Identify which cell holds the provided text, then report its (x, y) central coordinate. 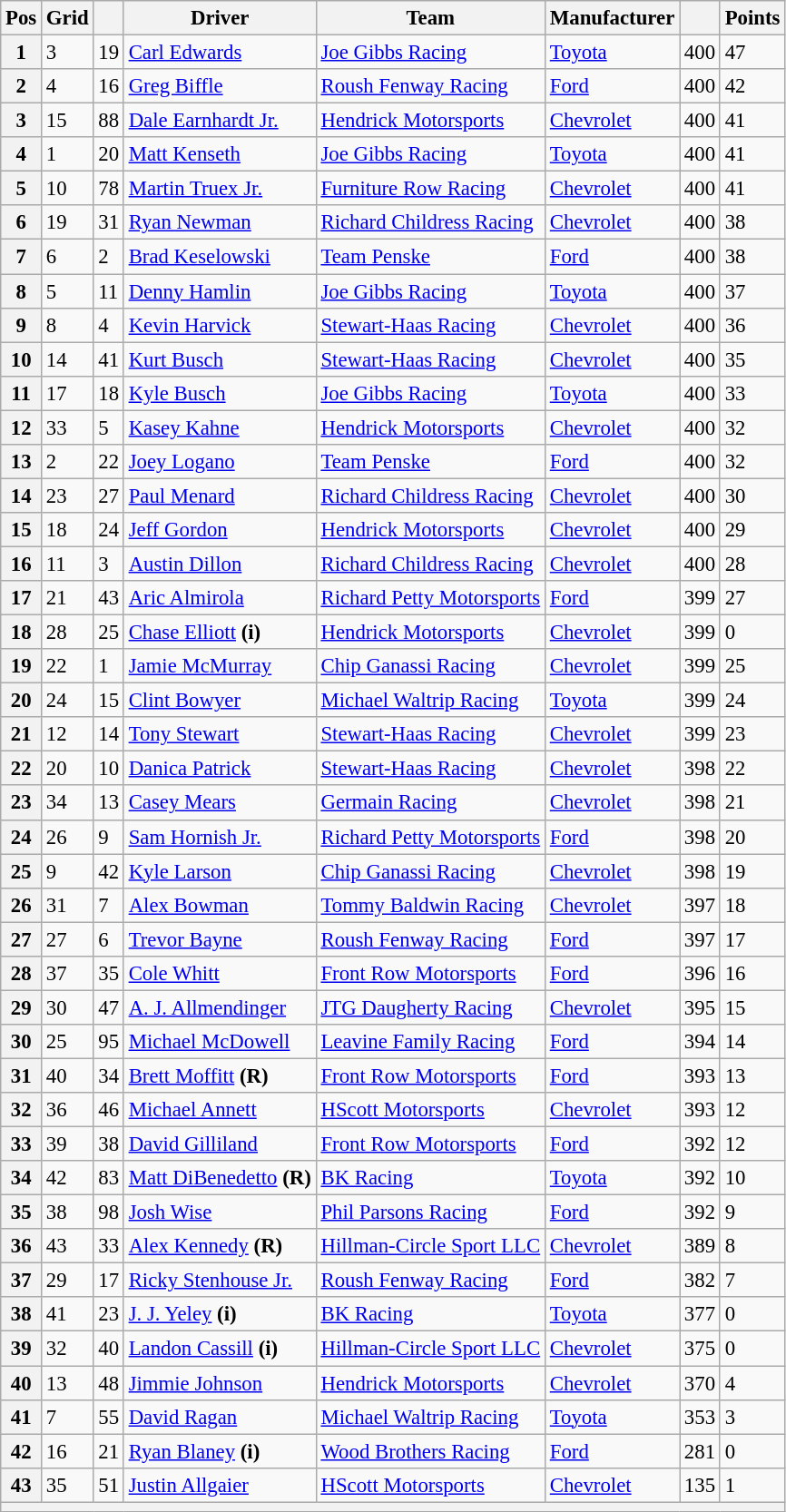
Points (752, 18)
Driver (220, 18)
98 (109, 1213)
Jamie McMurray (220, 666)
David Gilliland (220, 1144)
377 (701, 1315)
370 (701, 1383)
48 (109, 1383)
JTG Daugherty Racing (430, 1007)
Team (430, 18)
46 (109, 1110)
Ricky Stenhouse Jr. (220, 1281)
Landon Cassill (i) (220, 1349)
Germain Racing (430, 803)
Alex Kennedy (R) (220, 1246)
Tony Stewart (220, 734)
Denny Hamlin (220, 291)
Tommy Baldwin Racing (430, 905)
Leavine Family Racing (430, 1042)
Wood Brothers Racing (430, 1451)
395 (701, 1007)
Ryan Newman (220, 222)
88 (109, 121)
396 (701, 974)
389 (701, 1246)
Manufacturer (612, 18)
78 (109, 189)
Cole Whitt (220, 974)
Trevor Bayne (220, 939)
135 (701, 1485)
Kevin Harvick (220, 325)
Furniture Row Racing (430, 189)
394 (701, 1042)
Matt Kenseth (220, 154)
Grid (67, 18)
Sam Hornish Jr. (220, 837)
Michael McDowell (220, 1042)
Kyle Busch (220, 393)
83 (109, 1178)
A. J. Allmendinger (220, 1007)
Justin Allgaier (220, 1485)
Chase Elliott (i) (220, 633)
Greg Biffle (220, 86)
Danica Patrick (220, 769)
Aric Almirola (220, 598)
51 (109, 1485)
Clint Bowyer (220, 701)
353 (701, 1417)
Ryan Blaney (i) (220, 1451)
382 (701, 1281)
Josh Wise (220, 1213)
Matt DiBenedetto (R) (220, 1178)
Jimmie Johnson (220, 1383)
Paul Menard (220, 496)
Casey Mears (220, 803)
Pos (22, 18)
Jeff Gordon (220, 530)
Carl Edwards (220, 53)
Kurt Busch (220, 359)
Brett Moffitt (R) (220, 1075)
Kyle Larson (220, 871)
J. J. Yeley (i) (220, 1315)
Dale Earnhardt Jr. (220, 121)
Phil Parsons Racing (430, 1213)
95 (109, 1042)
281 (701, 1451)
Michael Annett (220, 1110)
Brad Keselowski (220, 257)
Austin Dillon (220, 564)
David Ragan (220, 1417)
Joey Logano (220, 462)
375 (701, 1349)
Martin Truex Jr. (220, 189)
55 (109, 1417)
Kasey Kahne (220, 427)
Alex Bowman (220, 905)
